Locate the cell with the specified text and output its (X, Y) center coordinate. 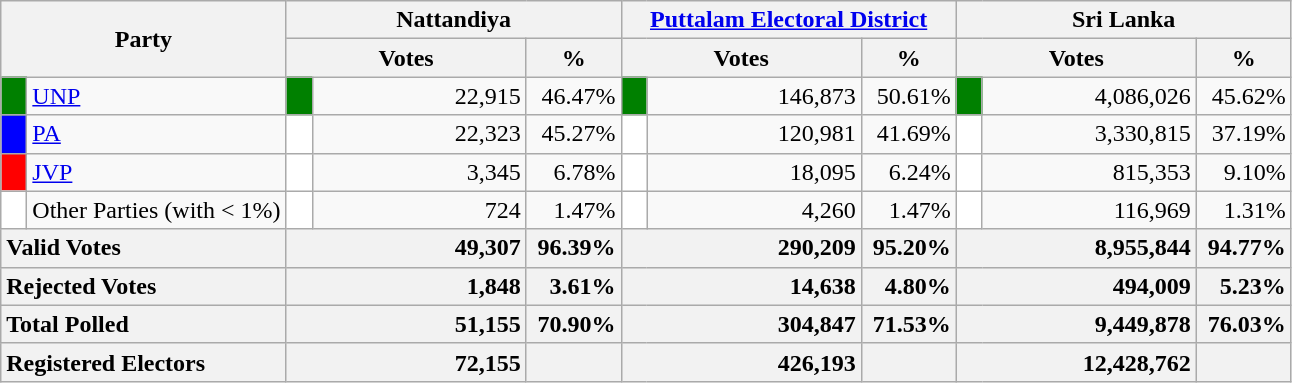
71.53% (908, 324)
1.31% (1244, 210)
4,260 (754, 210)
41.69% (908, 134)
4.80% (908, 286)
9.10% (1244, 172)
22,323 (419, 134)
46.47% (574, 96)
Valid Votes (144, 248)
724 (419, 210)
51,155 (406, 324)
815,353 (1089, 172)
116,969 (1089, 210)
1,848 (406, 286)
304,847 (741, 324)
120,981 (754, 134)
3,330,815 (1089, 134)
3,345 (419, 172)
5.23% (1244, 286)
426,193 (741, 362)
3.61% (574, 286)
95.20% (908, 248)
Registered Electors (144, 362)
45.27% (574, 134)
12,428,762 (1076, 362)
Puttalam Electoral District (788, 20)
6.24% (908, 172)
9,449,878 (1076, 324)
Sri Lanka (1124, 20)
494,009 (1076, 286)
96.39% (574, 248)
22,915 (419, 96)
70.90% (574, 324)
4,086,026 (1089, 96)
146,873 (754, 96)
JVP (156, 172)
45.62% (1244, 96)
50.61% (908, 96)
94.77% (1244, 248)
UNP (156, 96)
PA (156, 134)
6.78% (574, 172)
Nattandiya (454, 20)
Total Polled (144, 324)
290,209 (741, 248)
72,155 (406, 362)
Party (144, 39)
Other Parties (with < 1%) (156, 210)
76.03% (1244, 324)
37.19% (1244, 134)
Rejected Votes (144, 286)
8,955,844 (1076, 248)
14,638 (741, 286)
18,095 (754, 172)
49,307 (406, 248)
